From the cell containing the given text, extract its center point as [x, y] coordinate. 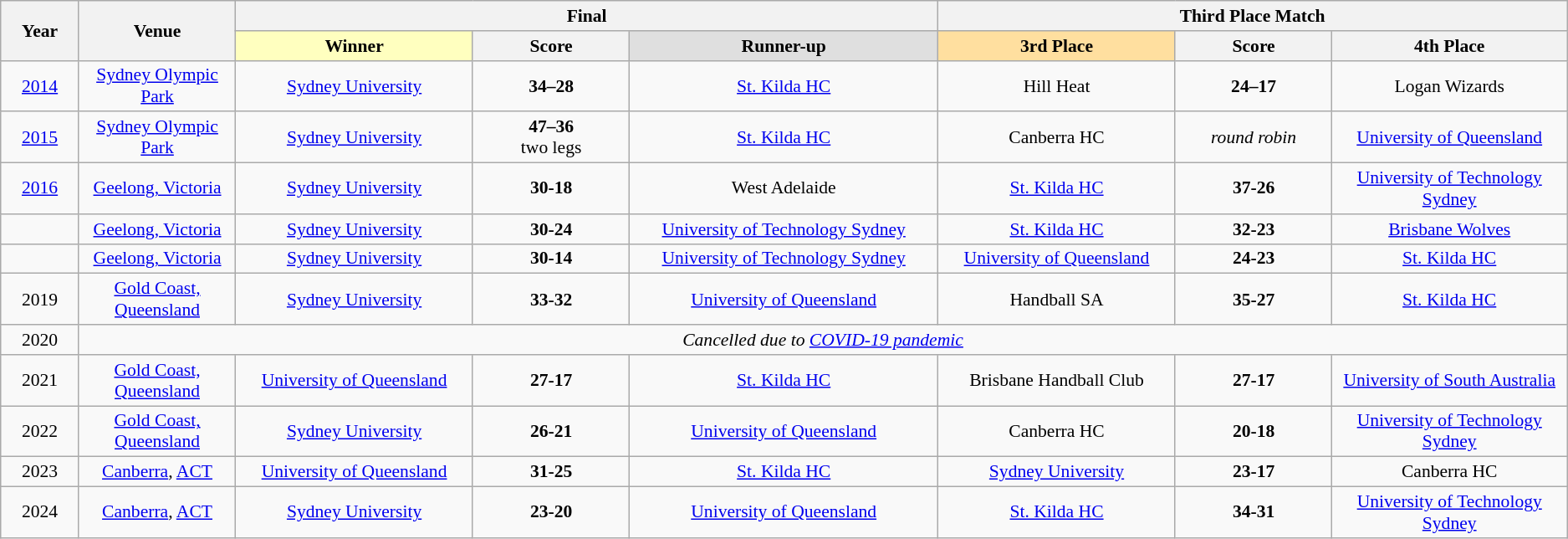
4th Place [1450, 46]
West Adelaide [784, 189]
Venue [157, 30]
34-31 [1253, 512]
Brisbane Handball Club [1057, 380]
2022 [40, 432]
30-14 [550, 259]
30-24 [550, 229]
47–36 two legs [550, 137]
Cancelled due to COVID-19 pandemic [823, 340]
round robin [1253, 137]
20-18 [1253, 432]
Logan Wizards [1450, 85]
35-27 [1253, 300]
24-23 [1253, 259]
2016 [40, 189]
Year [40, 30]
2019 [40, 300]
Third Place Match [1253, 16]
Handball SA [1057, 300]
3rd Place [1057, 46]
Final [587, 16]
23-17 [1253, 472]
Brisbane Wolves [1450, 229]
Runner-up [784, 46]
34–28 [550, 85]
2021 [40, 380]
2014 [40, 85]
24–17 [1253, 85]
Hill Heat [1057, 85]
2023 [40, 472]
32-23 [1253, 229]
31-25 [550, 472]
30-18 [550, 189]
University of South Australia [1450, 380]
2015 [40, 137]
Winner [355, 46]
26-21 [550, 432]
37-26 [1253, 189]
2024 [40, 512]
23-20 [550, 512]
2020 [40, 340]
33-32 [550, 300]
